Determine the [X, Y] coordinate at the center of the cell enclosing the given text.  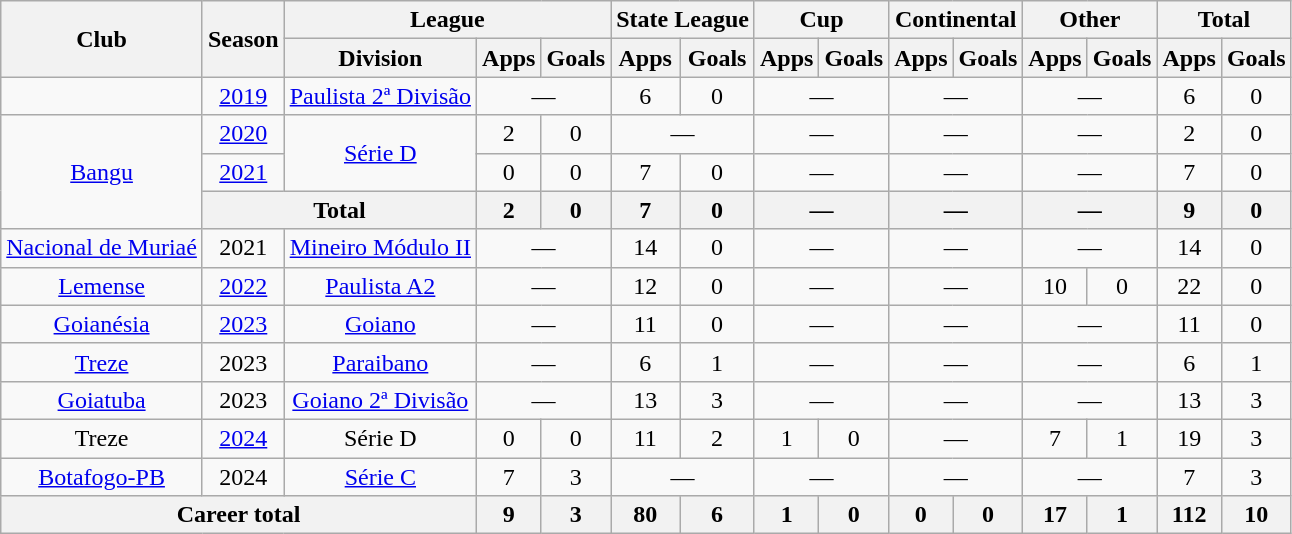
Paraibano [380, 362]
112 [1189, 515]
State League [683, 20]
Other [1090, 20]
80 [646, 515]
Cup [821, 20]
Paulista 2ª Divisão [380, 96]
Lemense [102, 286]
Goiatuba [102, 400]
19 [1189, 438]
Season [243, 39]
2022 [243, 286]
22 [1189, 286]
Botafogo-PB [102, 477]
Goiano [380, 324]
17 [1055, 515]
Goiano 2ª Divisão [380, 400]
Continental [956, 20]
Division [380, 58]
Club [102, 39]
Paulista A2 [380, 286]
Bangu [102, 172]
12 [646, 286]
Career total [239, 515]
2019 [243, 96]
Série C [380, 477]
Goianésia [102, 324]
2020 [243, 134]
Nacional de Muriaé [102, 248]
Mineiro Módulo II [380, 248]
League [448, 20]
